From the cell containing the given text, extract its center point as [x, y] coordinate. 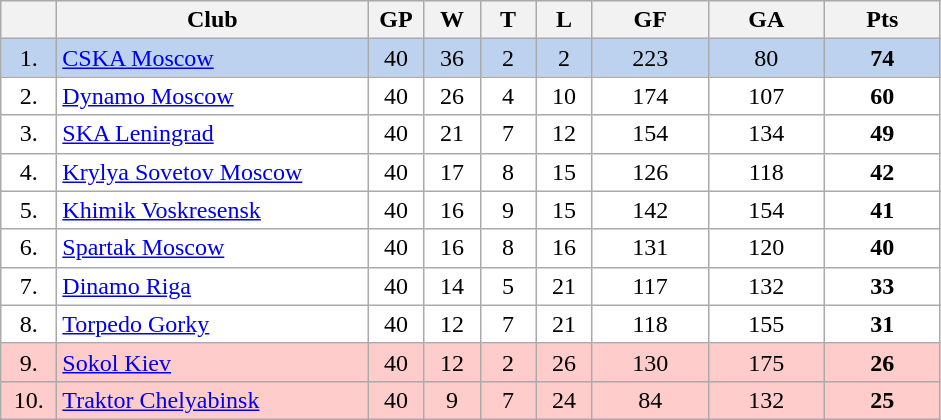
5. [29, 210]
36 [452, 58]
Krylya Sovetov Moscow [212, 172]
GF [650, 20]
CSKA Moscow [212, 58]
9. [29, 362]
Sokol Kiev [212, 362]
Dynamo Moscow [212, 96]
4 [508, 96]
2. [29, 96]
24 [564, 400]
Spartak Moscow [212, 248]
142 [650, 210]
223 [650, 58]
134 [766, 134]
Club [212, 20]
84 [650, 400]
GA [766, 20]
3. [29, 134]
74 [882, 58]
126 [650, 172]
4. [29, 172]
31 [882, 324]
Torpedo Gorky [212, 324]
80 [766, 58]
155 [766, 324]
8. [29, 324]
GP [396, 20]
175 [766, 362]
41 [882, 210]
117 [650, 286]
Traktor Chelyabinsk [212, 400]
130 [650, 362]
49 [882, 134]
7. [29, 286]
33 [882, 286]
1. [29, 58]
10. [29, 400]
17 [452, 172]
60 [882, 96]
Dinamo Riga [212, 286]
174 [650, 96]
6. [29, 248]
107 [766, 96]
120 [766, 248]
SKA Leningrad [212, 134]
131 [650, 248]
T [508, 20]
Pts [882, 20]
Khimik Voskresensk [212, 210]
25 [882, 400]
5 [508, 286]
42 [882, 172]
L [564, 20]
10 [564, 96]
W [452, 20]
14 [452, 286]
